Output the [X, Y] coordinate of the center of the cell containing the given text.  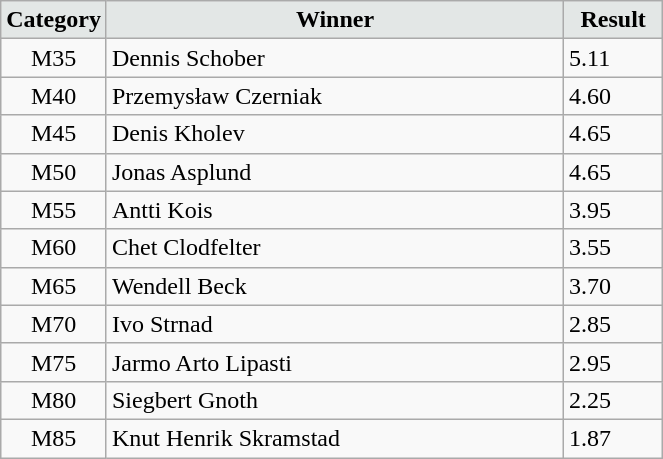
3.95 [614, 210]
M70 [54, 324]
3.55 [614, 248]
Antti Kois [334, 210]
2.95 [614, 362]
Dennis Schober [334, 58]
Siegbert Gnoth [334, 400]
M40 [54, 96]
3.70 [614, 286]
Denis Kholev [334, 134]
5.11 [614, 58]
Wendell Beck [334, 286]
Jarmo Arto Lipasti [334, 362]
M80 [54, 400]
4.60 [614, 96]
Result [614, 20]
M85 [54, 438]
M45 [54, 134]
M60 [54, 248]
M50 [54, 172]
M55 [54, 210]
Przemysław Czerniak [334, 96]
2.25 [614, 400]
2.85 [614, 324]
Category [54, 20]
Knut Henrik Skramstad [334, 438]
Ivo Strnad [334, 324]
Jonas Asplund [334, 172]
M35 [54, 58]
1.87 [614, 438]
M75 [54, 362]
Chet Clodfelter [334, 248]
M65 [54, 286]
Winner [334, 20]
